Search for the cell housing the specified text and yield its (x, y) center coordinate. 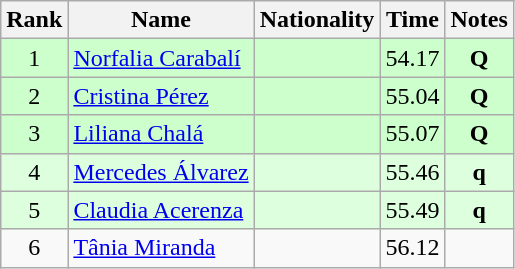
Notes (479, 20)
56.12 (412, 248)
Liliana Chalá (161, 134)
55.46 (412, 172)
Mercedes Álvarez (161, 172)
Cristina Pérez (161, 96)
Rank (34, 20)
Nationality (317, 20)
5 (34, 210)
55.04 (412, 96)
2 (34, 96)
4 (34, 172)
1 (34, 58)
55.07 (412, 134)
3 (34, 134)
Tânia Miranda (161, 248)
54.17 (412, 58)
Name (161, 20)
Norfalia Carabalí (161, 58)
6 (34, 248)
Time (412, 20)
Claudia Acerenza (161, 210)
55.49 (412, 210)
